Capture the cell that displays the provided text and extract its [X, Y] central coordinate. 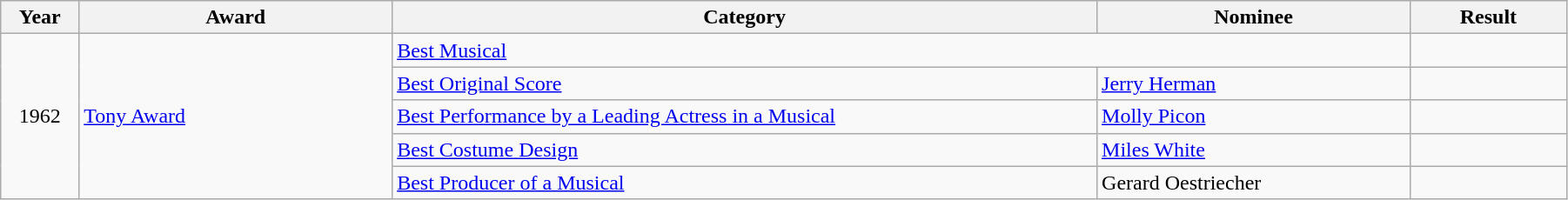
1962 [40, 117]
Best Performance by a Leading Actress in a Musical [745, 117]
Best Costume Design [745, 150]
Best Musical [901, 50]
Best Producer of a Musical [745, 183]
Year [40, 17]
Molly Picon [1254, 117]
Gerard Oestriecher [1254, 183]
Jerry Herman [1254, 83]
Award [236, 17]
Nominee [1254, 17]
Category [745, 17]
Best Original Score [745, 83]
Miles White [1254, 150]
Result [1488, 17]
Tony Award [236, 117]
